Locate the cell with the specified text and output its [x, y] center coordinate. 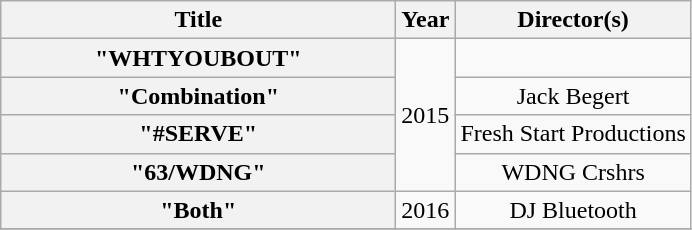
Year [426, 20]
2015 [426, 115]
2016 [426, 210]
DJ Bluetooth [573, 210]
"Both" [198, 210]
WDNG Crshrs [573, 172]
Jack Begert [573, 96]
"63/WDNG" [198, 172]
"Combination" [198, 96]
"WHTYOUBOUT" [198, 58]
"#SERVE" [198, 134]
Director(s) [573, 20]
Title [198, 20]
Fresh Start Productions [573, 134]
